Scan for the cell matching the given text and deliver its (X, Y) coordinate at center. 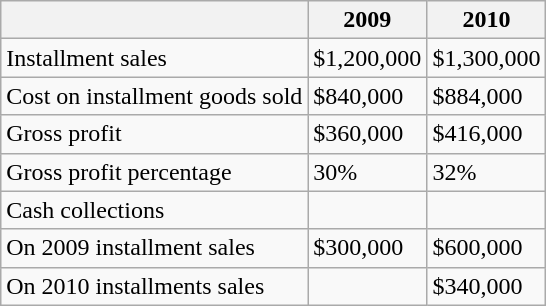
Cost on installment goods sold (154, 96)
$416,000 (486, 134)
2010 (486, 20)
$300,000 (368, 248)
On 2010 installments sales (154, 286)
Installment sales (154, 58)
2009 (368, 20)
Gross profit (154, 134)
$340,000 (486, 286)
Cash collections (154, 210)
30% (368, 172)
$884,000 (486, 96)
$1,300,000 (486, 58)
$840,000 (368, 96)
$360,000 (368, 134)
On 2009 installment sales (154, 248)
$600,000 (486, 248)
32% (486, 172)
$1,200,000 (368, 58)
Gross profit percentage (154, 172)
